Search for the cell housing the specified text and yield its [X, Y] center coordinate. 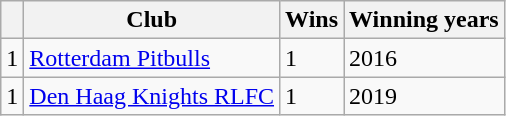
Club [152, 20]
Den Haag Knights RLFC [152, 96]
Rotterdam Pitbulls [152, 58]
Wins [312, 20]
2019 [424, 96]
Winning years [424, 20]
2016 [424, 58]
